Pinpoint the cell where the given text exists, returning its (x, y) midpoint coordinate. 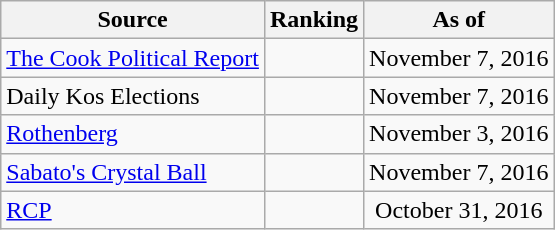
October 31, 2016 (459, 210)
Source (133, 20)
November 3, 2016 (459, 134)
The Cook Political Report (133, 58)
As of (459, 20)
Rothenberg (133, 134)
Daily Kos Elections (133, 96)
RCP (133, 210)
Ranking (314, 20)
Sabato's Crystal Ball (133, 172)
